Locate the cell with the specified text and output its (X, Y) center coordinate. 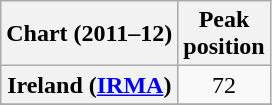
Peak position (224, 34)
72 (224, 85)
Ireland (IRMA) (90, 85)
Chart (2011–12) (90, 34)
